From the cell containing the given text, extract its center point as [x, y] coordinate. 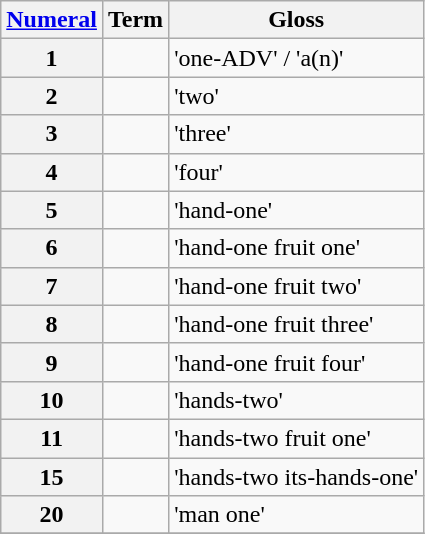
4 [52, 172]
'hand-one fruit two' [296, 286]
'one-ADV' / 'a(n)' [296, 58]
Term [135, 20]
7 [52, 286]
'four' [296, 172]
Gloss [296, 20]
'two' [296, 96]
'hand-one' [296, 210]
'hands-two' [296, 400]
'hands-two its-hands-one' [296, 477]
'hand-one fruit four' [296, 362]
9 [52, 362]
1 [52, 58]
15 [52, 477]
'hands-two fruit one' [296, 438]
11 [52, 438]
6 [52, 248]
'man one' [296, 515]
5 [52, 210]
20 [52, 515]
10 [52, 400]
'three' [296, 134]
'hand-one fruit three' [296, 324]
3 [52, 134]
Numeral [52, 20]
8 [52, 324]
2 [52, 96]
'hand-one fruit one' [296, 248]
